Return (X, Y) of the center of cell containing provided text 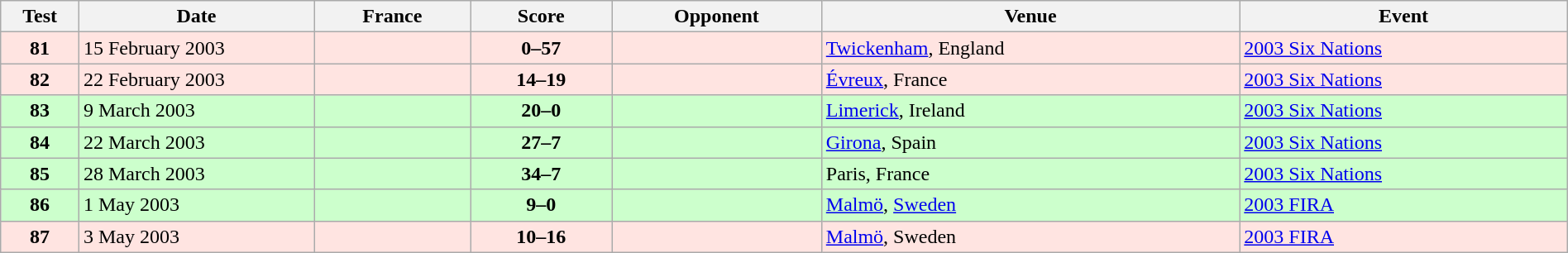
28 March 2003 (196, 174)
Twickenham, England (1030, 48)
Opponent (717, 17)
0–57 (541, 48)
France (392, 17)
22 February 2003 (196, 79)
10–16 (541, 236)
Score (541, 17)
Paris, France (1030, 174)
20–0 (541, 111)
85 (40, 174)
81 (40, 48)
Date (196, 17)
87 (40, 236)
Limerick, Ireland (1030, 111)
34–7 (541, 174)
14–19 (541, 79)
9 March 2003 (196, 111)
Venue (1030, 17)
15 February 2003 (196, 48)
Girona, Spain (1030, 142)
1 May 2003 (196, 205)
22 March 2003 (196, 142)
Event (1403, 17)
86 (40, 205)
3 May 2003 (196, 236)
83 (40, 111)
Évreux, France (1030, 79)
9–0 (541, 205)
84 (40, 142)
Test (40, 17)
27–7 (541, 142)
82 (40, 79)
